Return [X, Y] of the center of cell containing provided text 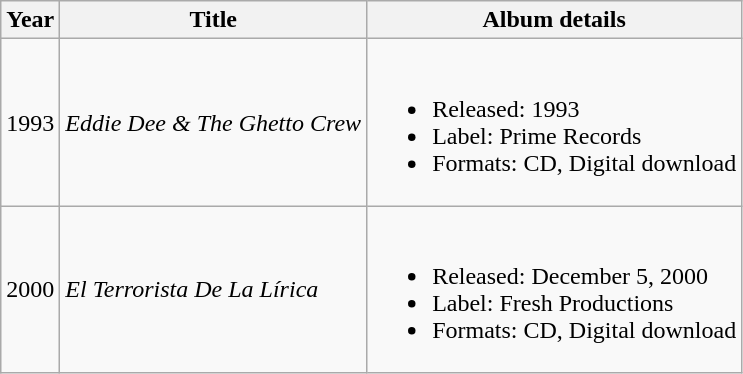
Eddie Dee & The Ghetto Crew [214, 122]
Year [30, 20]
1993 [30, 122]
2000 [30, 290]
Released: December 5, 2000Label: Fresh ProductionsFormats: CD, Digital download [554, 290]
Released: 1993Label: Prime RecordsFormats: CD, Digital download [554, 122]
El Terrorista De La Lírica [214, 290]
Title [214, 20]
Album details [554, 20]
